For the text-containing cell, return its midpoint in [x, y] coordinate format. 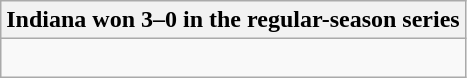
Indiana won 3–0 in the regular-season series [233, 20]
